Capture the cell that displays the provided text and extract its (x, y) central coordinate. 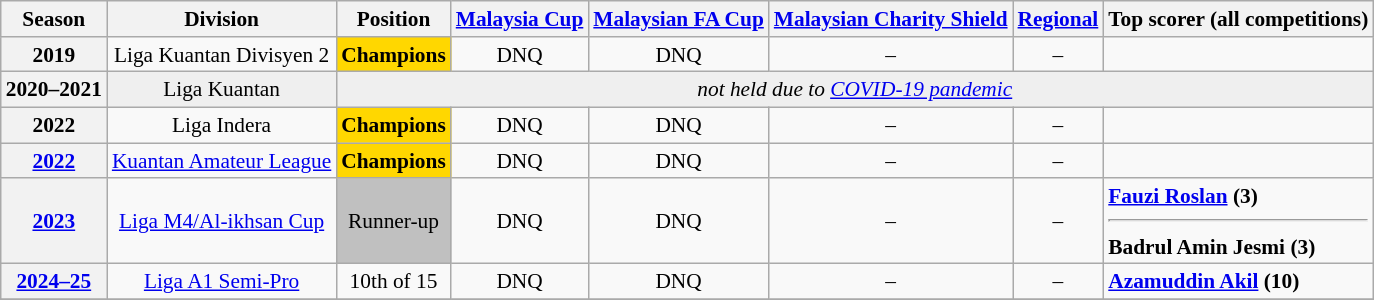
Liga A1 Semi-Pro (222, 282)
2019 (54, 55)
not held due to COVID-19 pandemic (854, 90)
Azamuddin Akil (10) (1238, 282)
Regional (1058, 19)
Position (393, 19)
Malaysia Cup (520, 19)
Season (54, 19)
Liga Indera (222, 126)
Runner-up (393, 222)
Malaysian FA Cup (678, 19)
Malaysian Charity Shield (891, 19)
2024–25 (54, 282)
Division (222, 19)
Liga Kuantan (222, 90)
10th of 15 (393, 282)
2023 (54, 222)
Liga Kuantan Divisyen 2 (222, 55)
Kuantan Amateur League (222, 161)
Top scorer (all competitions) (1238, 19)
2020–2021 (54, 90)
Fauzi Roslan (3) Badrul Amin Jesmi (3) (1238, 222)
Liga M4/Al-ikhsan Cup (222, 222)
